Provide the [x, y] coordinate of the cell's center where the given text is located.  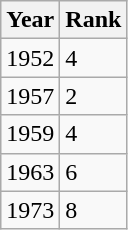
1952 [30, 58]
1959 [30, 134]
1963 [30, 172]
6 [94, 172]
Rank [94, 20]
2 [94, 96]
8 [94, 210]
Year [30, 20]
1973 [30, 210]
1957 [30, 96]
